Return (x, y) of the center of cell containing provided text 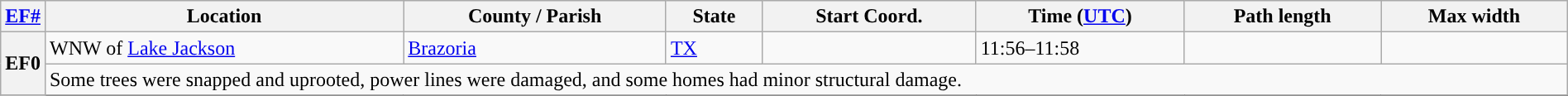
Start Coord. (870, 17)
Time (UTC) (1080, 17)
Path length (1283, 17)
11:56–11:58 (1080, 48)
Brazoria (535, 48)
EF# (23, 17)
County / Parish (535, 17)
EF0 (23, 64)
TX (714, 48)
Location (223, 17)
Some trees were snapped and uprooted, power lines were damaged, and some homes had minor structural damage. (806, 79)
WNW of Lake Jackson (223, 48)
Max width (1475, 17)
State (714, 17)
